Pinpoint the cell where the given text exists, returning its (x, y) midpoint coordinate. 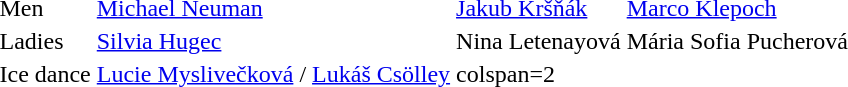
Silvia Hugec (273, 41)
Nina Letenayová (539, 41)
